For the text-containing cell, return its midpoint in [x, y] coordinate format. 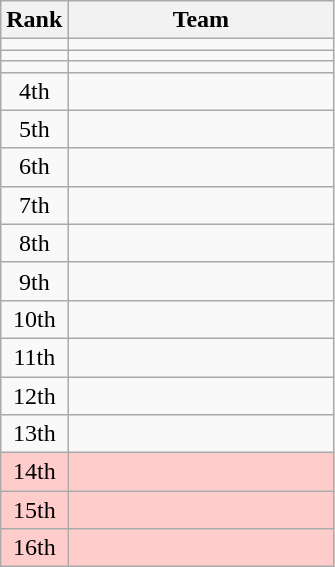
9th [34, 281]
16th [34, 548]
Team [201, 20]
12th [34, 395]
10th [34, 319]
14th [34, 472]
15th [34, 510]
13th [34, 434]
11th [34, 357]
4th [34, 91]
Rank [34, 20]
8th [34, 243]
5th [34, 129]
6th [34, 167]
7th [34, 205]
